Return the [x, y] coordinate for the center point of the cell that contains the specified text.  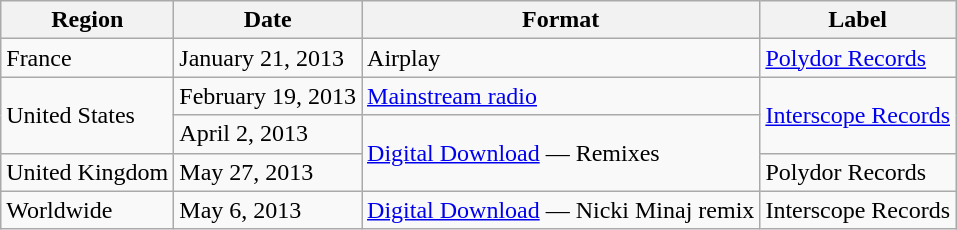
May 6, 2013 [268, 210]
Digital Download — Remixes [561, 153]
Mainstream radio [561, 96]
May 27, 2013 [268, 172]
Digital Download — Nicki Minaj remix [561, 210]
Date [268, 20]
United States [88, 115]
France [88, 58]
February 19, 2013 [268, 96]
United Kingdom [88, 172]
January 21, 2013 [268, 58]
Label [858, 20]
Region [88, 20]
Airplay [561, 58]
Format [561, 20]
April 2, 2013 [268, 134]
Worldwide [88, 210]
